Return [X, Y] of the center of cell containing provided text 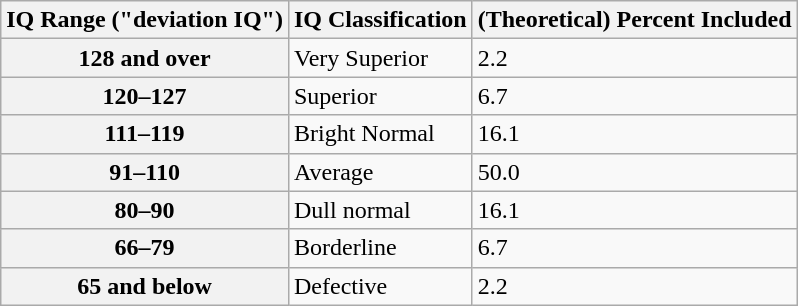
111–119 [145, 134]
IQ Range ("deviation IQ") [145, 20]
120–127 [145, 96]
(Theoretical) Percent Included [634, 20]
Defective [380, 286]
66–79 [145, 248]
Dull normal [380, 210]
Very Superior [380, 58]
128 and over [145, 58]
80–90 [145, 210]
IQ Classification [380, 20]
65 and below [145, 286]
Superior [380, 96]
Bright Normal [380, 134]
91–110 [145, 172]
50.0 [634, 172]
Borderline [380, 248]
Average [380, 172]
